Provide the (X, Y) coordinate of the cell's center where the given text is located.  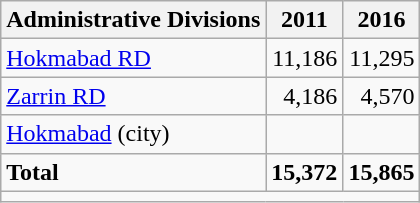
11,295 (382, 58)
Hokmabad RD (134, 58)
2016 (382, 20)
4,570 (382, 96)
11,186 (304, 58)
15,372 (304, 172)
15,865 (382, 172)
4,186 (304, 96)
Administrative Divisions (134, 20)
Zarrin RD (134, 96)
Total (134, 172)
Hokmabad (city) (134, 134)
2011 (304, 20)
